Capture the cell that displays the provided text and extract its [X, Y] central coordinate. 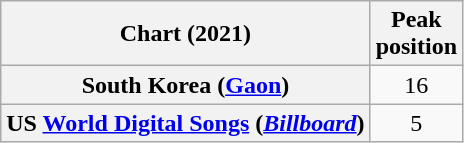
US World Digital Songs (Billboard) [186, 123]
Peakposition [416, 34]
Chart (2021) [186, 34]
5 [416, 123]
South Korea (Gaon) [186, 85]
16 [416, 85]
